Extract the [x, y] coordinate from the center of the cell holding the provided text.  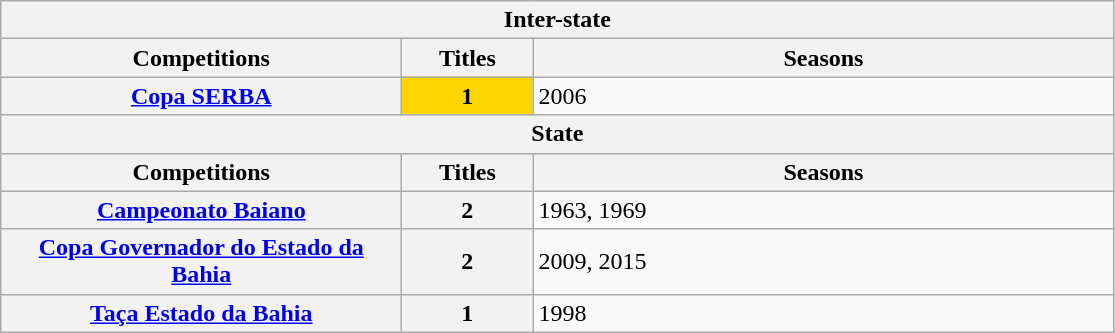
1963, 1969 [824, 210]
2009, 2015 [824, 262]
2006 [824, 96]
State [558, 134]
1998 [824, 313]
Campeonato Baiano [202, 210]
Copa Governador do Estado da Bahia [202, 262]
Copa SERBA [202, 96]
Inter-state [558, 20]
Taça Estado da Bahia [202, 313]
